Extract the (x, y) coordinate from the center of the cell holding the provided text.  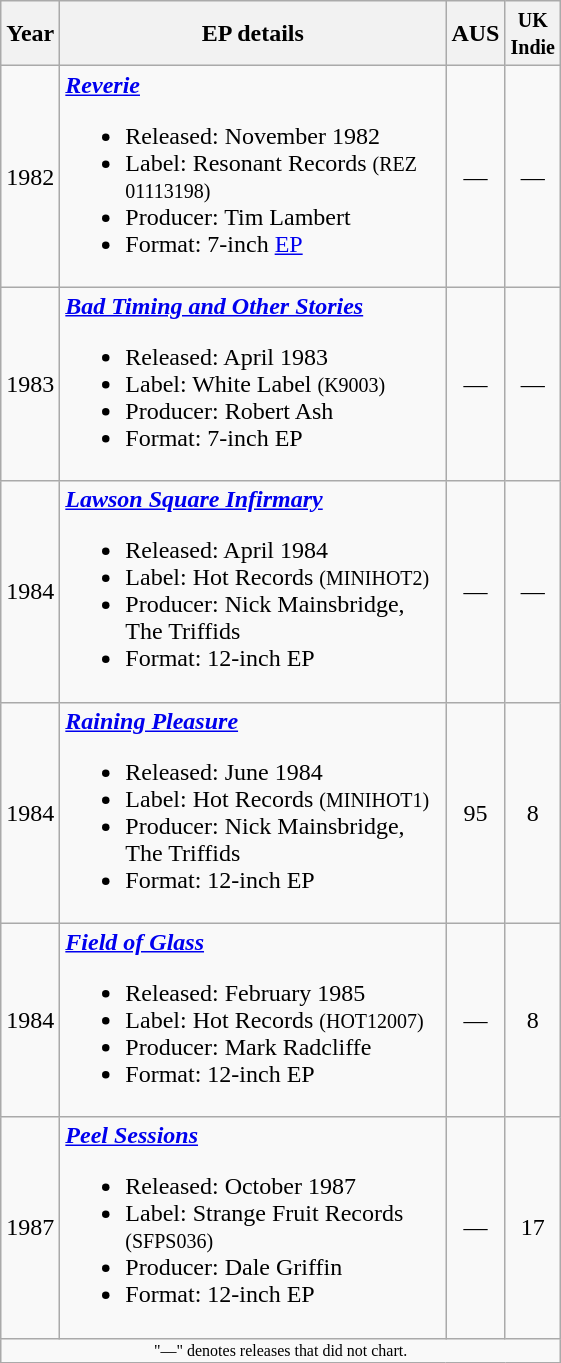
Raining PleasureReleased: June 1984Label: Hot Records (MINIHOT1)Producer: Nick Mainsbridge, The TriffidsFormat: 12-inch EP (253, 812)
Peel SessionsReleased: October 1987Label: Strange Fruit Records (SFPS036)Producer: Dale GriffinFormat: 12-inch EP (253, 1228)
1987 (30, 1228)
17 (533, 1228)
"—" denotes releases that did not chart. (281, 1350)
Field of GlassReleased: February 1985Label: Hot Records (HOT12007)Producer: Mark RadcliffeFormat: 12-inch EP (253, 1020)
AUS (476, 34)
1982 (30, 176)
1983 (30, 384)
Year (30, 34)
Lawson Square InfirmaryReleased: April 1984Label: Hot Records (MINIHOT2)Producer: Nick Mainsbridge, The TriffidsFormat: 12-inch EP (253, 592)
ReverieReleased: November 1982Label: Resonant Records (REZ 01113198)Producer: Tim LambertFormat: 7-inch EP (253, 176)
95 (476, 812)
Bad Timing and Other StoriesReleased: April 1983Label: White Label (K9003)Producer: Robert AshFormat: 7-inch EP (253, 384)
EP details (253, 34)
UKIndie (533, 34)
